Capture the cell that displays the provided text and extract its (x, y) central coordinate. 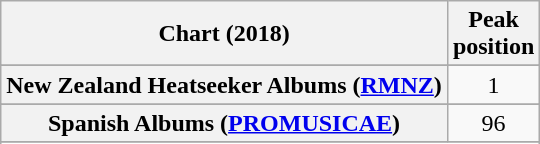
New Zealand Heatseeker Albums (RMNZ) (224, 85)
Chart (2018) (224, 34)
Spanish Albums (PROMUSICAE) (224, 123)
96 (493, 123)
Peak position (493, 34)
1 (493, 85)
